For the text-containing cell, return its midpoint in (X, Y) coordinate format. 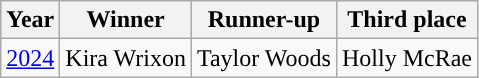
Holly McRae (406, 58)
Winner (126, 20)
Third place (406, 20)
2024 (30, 58)
Taylor Woods (264, 58)
Year (30, 20)
Kira Wrixon (126, 58)
Runner-up (264, 20)
